Find where the given text appears and provide that cell's center as [x, y] coordinate. 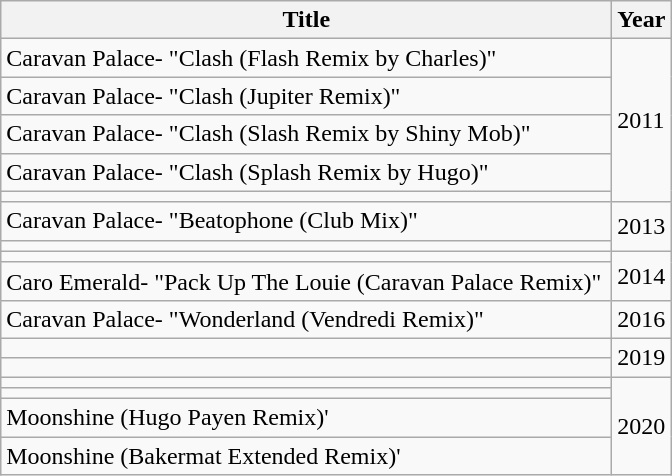
2020 [642, 425]
Caravan Palace- "Beatophone (Club Mix)" [306, 221]
2014 [642, 276]
Title [306, 20]
Caravan Palace- "Clash (Flash Remix by Charles)" [306, 58]
Caravan Palace- "Clash (Slash Remix by Shiny Mob)" [306, 134]
2019 [642, 357]
Caravan Palace- "Wonderland (Vendredi Remix)" [306, 319]
Caro Emerald- "Pack Up The Louie (Caravan Palace Remix)" [306, 281]
Caravan Palace- "Clash (Splash Remix by Hugo)" [306, 172]
Moonshine (Bakermat Extended Remix)' [306, 456]
Caravan Palace- "Clash (Jupiter Remix)" [306, 96]
Year [642, 20]
Moonshine (Hugo Payen Remix)' [306, 418]
2011 [642, 120]
2013 [642, 226]
2016 [642, 319]
